Return the [x, y] coordinate for the center point of the cell that contains the specified text.  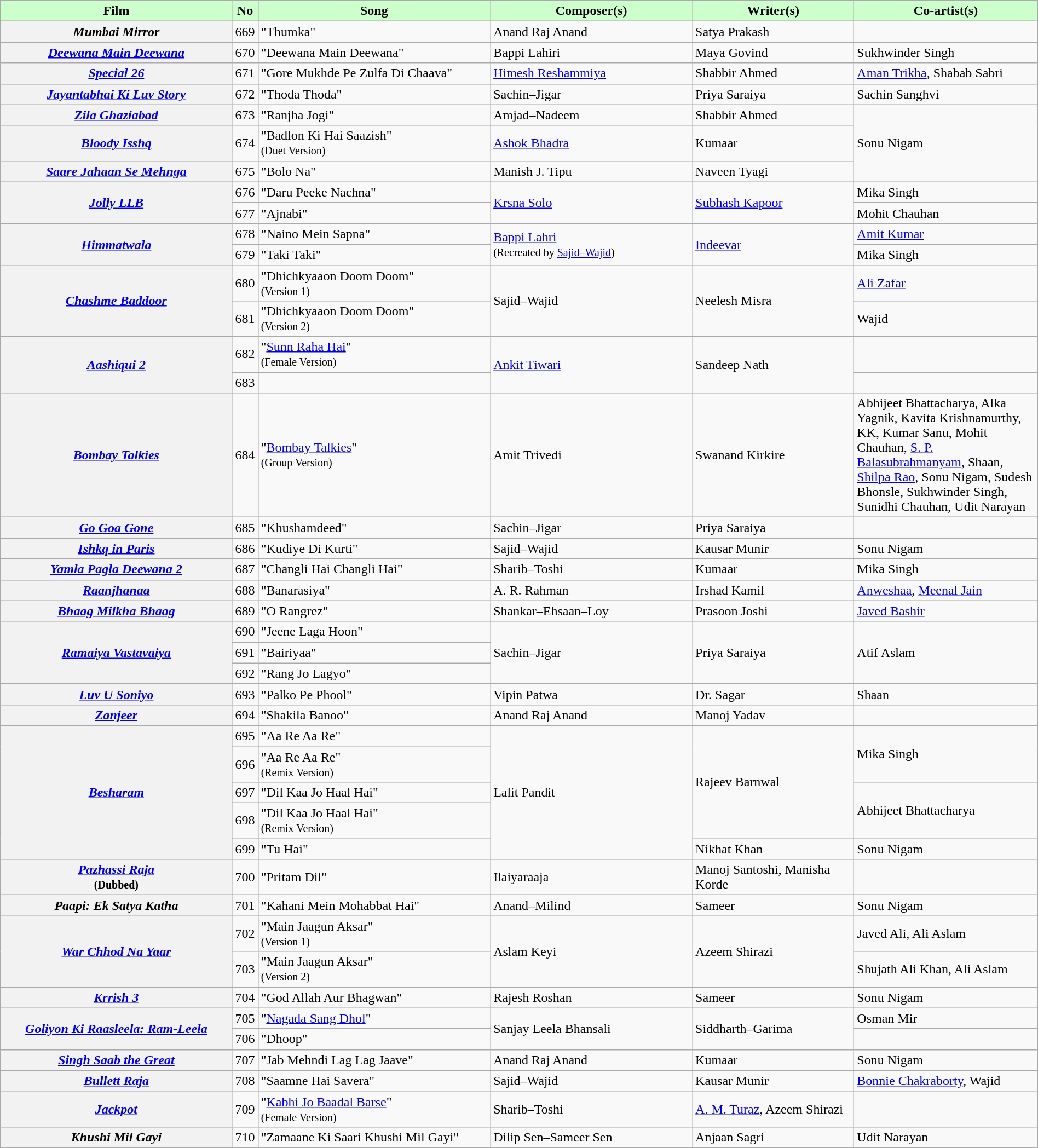
Sandeep Nath [773, 365]
677 [245, 213]
707 [245, 1060]
676 [245, 192]
"Khushamdeed" [374, 528]
Bappi Lahiri [591, 53]
Himesh Reshammiya [591, 73]
Jayantabhai Ki Luv Story [116, 94]
Yamla Pagla Deewana 2 [116, 569]
706 [245, 1039]
671 [245, 73]
Abhijeet Bhattacharya [946, 810]
Wajid [946, 319]
703 [245, 969]
Manoj Yadav [773, 715]
Bloody Isshq [116, 143]
Krrish 3 [116, 997]
Writer(s) [773, 11]
Atif Aslam [946, 653]
Song [374, 11]
697 [245, 793]
"Dil Kaa Jo Haal Hai"(Remix Version) [374, 821]
Satya Prakash [773, 32]
Vipin Patwa [591, 694]
"Aa Re Aa Re"(Remix Version) [374, 764]
"Main Jaagun Aksar"(Version 1) [374, 934]
684 [245, 455]
"Nagada Sang Dhol" [374, 1018]
Singh Saab the Great [116, 1060]
693 [245, 694]
674 [245, 143]
Goliyon Ki Raasleela: Ram-Leela [116, 1029]
Mumbai Mirror [116, 32]
Naveen Tyagi [773, 171]
704 [245, 997]
"Gore Mukhde Pe Zulfa Di Chaava" [374, 73]
Bonnie Chakraborty, Wajid [946, 1081]
Krsna Solo [591, 203]
Sukhwinder Singh [946, 53]
A. R. Rahman [591, 590]
695 [245, 736]
Bombay Talkies [116, 455]
Sachin Sanghvi [946, 94]
Irshad Kamil [773, 590]
673 [245, 115]
Anjaan Sagri [773, 1137]
Khushi Mil Gayi [116, 1137]
Bullett Raja [116, 1081]
696 [245, 764]
"Dhoop" [374, 1039]
Anweshaa, Meenal Jain [946, 590]
683 [245, 383]
"Jab Mehndi Lag Lag Jaave" [374, 1060]
Mohit Chauhan [946, 213]
Ramaiya Vastavaiya [116, 653]
Shujath Ali Khan, Ali Aslam [946, 969]
"Ranjha Jogi" [374, 115]
Neelesh Misra [773, 301]
"O Rangrez" [374, 611]
"Aa Re Aa Re" [374, 736]
"Shakila Banoo" [374, 715]
Raanjhanaa [116, 590]
685 [245, 528]
Javed Bashir [946, 611]
Go Goa Gone [116, 528]
"Kabhi Jo Baadal Barse"(Female Version) [374, 1109]
Rajeev Barnwal [773, 782]
688 [245, 590]
686 [245, 549]
Jackpot [116, 1109]
Maya Govind [773, 53]
Udit Narayan [946, 1137]
670 [245, 53]
"Main Jaagun Aksar"(Version 2) [374, 969]
Swanand Kirkire [773, 455]
Indeevar [773, 244]
Besharam [116, 792]
"Zamaane Ki Saari Khushi Mil Gayi" [374, 1137]
681 [245, 319]
Chashme Baddoor [116, 301]
699 [245, 849]
"Saamne Hai Savera" [374, 1081]
"Rang Jo Lagyo" [374, 673]
"Sunn Raha Hai"(Female Version) [374, 355]
Shaan [946, 694]
682 [245, 355]
Zanjeer [116, 715]
No [245, 11]
Deewana Main Deewana [116, 53]
672 [245, 94]
Subhash Kapoor [773, 203]
Amit Kumar [946, 234]
Javed Ali, Ali Aslam [946, 934]
Ashok Bhadra [591, 143]
679 [245, 255]
"Dhichkyaaon Doom Doom"(Version 1) [374, 282]
"Bolo Na" [374, 171]
Bappi Lahri(Recreated by Sajid–Wajid) [591, 244]
701 [245, 905]
Dilip Sen–Sameer Sen [591, 1137]
Nikhat Khan [773, 849]
689 [245, 611]
Jolly LLB [116, 203]
Rajesh Roshan [591, 997]
Anand–Milind [591, 905]
Himmatwala [116, 244]
"Deewana Main Deewana" [374, 53]
Ali Zafar [946, 282]
"God Allah Aur Bhagwan" [374, 997]
Co-artist(s) [946, 11]
698 [245, 821]
Ishkq in Paris [116, 549]
Composer(s) [591, 11]
710 [245, 1137]
Dr. Sagar [773, 694]
Shankar–Ehsaan–Loy [591, 611]
Aslam Keyi [591, 951]
Osman Mir [946, 1018]
675 [245, 171]
"Banarasiya" [374, 590]
Amit Trivedi [591, 455]
Lalit Pandit [591, 792]
"Naino Mein Sapna" [374, 234]
Luv U Soniyo [116, 694]
"Changli Hai Changli Hai" [374, 569]
"Jeene Laga Hoon" [374, 632]
Saare Jahaan Se Mehnga [116, 171]
702 [245, 934]
691 [245, 653]
"Dil Kaa Jo Haal Hai" [374, 793]
"Bairiyaa" [374, 653]
"Ajnabi" [374, 213]
Azeem Shirazi [773, 951]
Paapi: Ek Satya Katha [116, 905]
"Daru Peeke Nachna" [374, 192]
680 [245, 282]
"Badlon Ki Hai Saazish"(Duet Version) [374, 143]
War Chhod Na Yaar [116, 951]
Zila Ghaziabad [116, 115]
700 [245, 877]
"Taki Taki" [374, 255]
"Kahani Mein Mohabbat Hai" [374, 905]
"Tu Hai" [374, 849]
687 [245, 569]
Aashiqui 2 [116, 365]
Aman Trikha, Shabab Sabri [946, 73]
Bhaag Milkha Bhaag [116, 611]
708 [245, 1081]
Siddharth–Garima [773, 1029]
678 [245, 234]
694 [245, 715]
Ilaiyaraaja [591, 877]
692 [245, 673]
"Pritam Dil" [374, 877]
"Bombay Talkies"(Group Version) [374, 455]
Sanjay Leela Bhansali [591, 1029]
"Palko Pe Phool" [374, 694]
Manoj Santoshi, Manisha Korde [773, 877]
"Kudiye Di Kurti" [374, 549]
Prasoon Joshi [773, 611]
"Thumka" [374, 32]
"Dhichkyaaon Doom Doom"(Version 2) [374, 319]
"Thoda Thoda" [374, 94]
709 [245, 1109]
Amjad–Nadeem [591, 115]
Film [116, 11]
A. M. Turaz, Azeem Shirazi [773, 1109]
690 [245, 632]
669 [245, 32]
Pazhassi Raja(Dubbed) [116, 877]
Ankit Tiwari [591, 365]
705 [245, 1018]
Special 26 [116, 73]
Manish J. Tipu [591, 171]
